Capture the cell that displays the provided text and extract its [x, y] central coordinate. 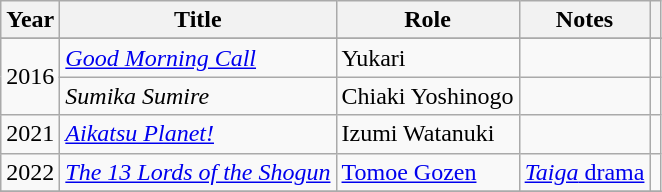
Aikatsu Planet! [198, 134]
Taiga drama [584, 172]
Izumi Watanuki [428, 134]
The 13 Lords of the Shogun [198, 172]
Good Morning Call [198, 58]
Year [30, 20]
Yukari [428, 58]
Title [198, 20]
Role [428, 20]
Chiaki Yoshinogo [428, 96]
2021 [30, 134]
Sumika Sumire [198, 96]
Notes [584, 20]
2016 [30, 77]
2022 [30, 172]
Tomoe Gozen [428, 172]
